Locate the cell with the specified text and output its (X, Y) center coordinate. 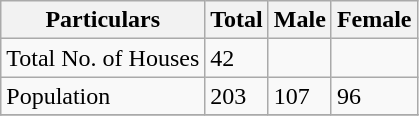
Total (237, 20)
Particulars (103, 20)
Total No. of Houses (103, 58)
Male (300, 20)
Population (103, 96)
107 (300, 96)
96 (374, 96)
42 (237, 58)
203 (237, 96)
Female (374, 20)
